Pinpoint the cell where the given text exists, returning its [X, Y] midpoint coordinate. 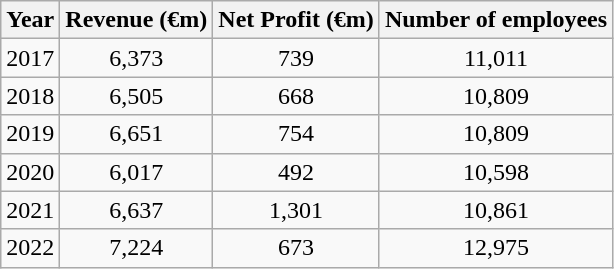
2020 [30, 172]
1,301 [296, 210]
6,017 [136, 172]
2017 [30, 58]
6,651 [136, 134]
Year [30, 20]
Revenue (€m) [136, 20]
12,975 [496, 248]
739 [296, 58]
6,373 [136, 58]
Net Profit (€m) [296, 20]
7,224 [136, 248]
6,637 [136, 210]
10,861 [496, 210]
11,011 [496, 58]
2022 [30, 248]
673 [296, 248]
Number of employees [496, 20]
2021 [30, 210]
668 [296, 96]
6,505 [136, 96]
10,598 [496, 172]
2018 [30, 96]
2019 [30, 134]
754 [296, 134]
492 [296, 172]
